Return (X, Y) of the center of cell containing provided text 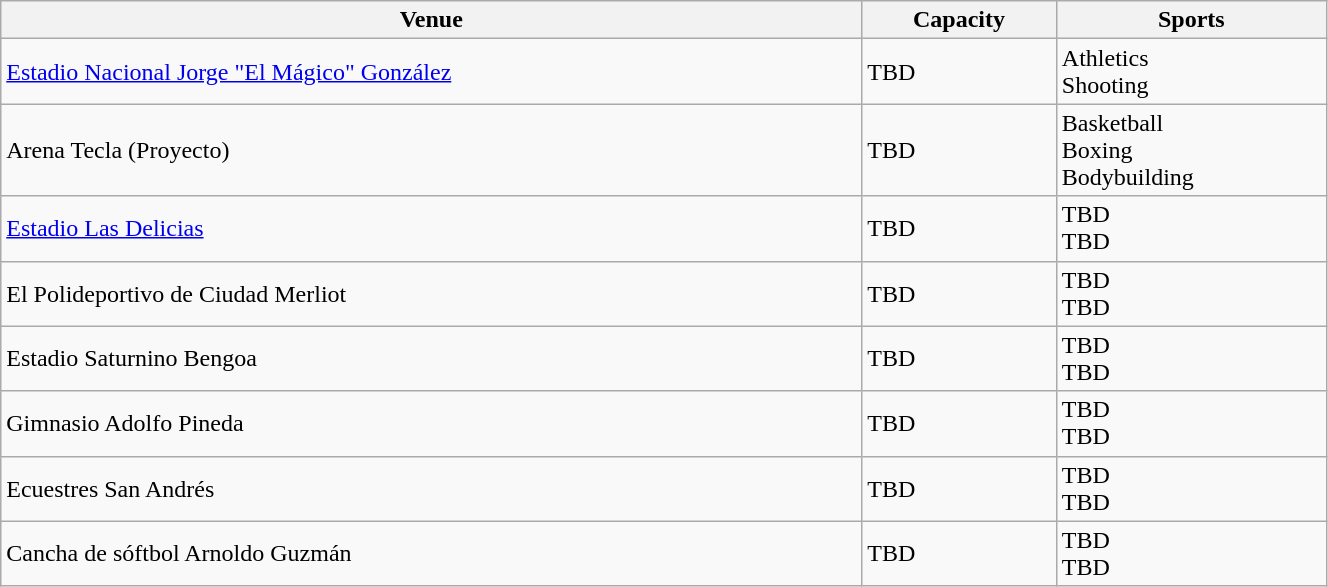
Ecuestres San Andrés (432, 488)
Capacity (960, 20)
Cancha de sóftbol Arnoldo Guzmán (432, 554)
Estadio Las Delicias (432, 228)
Athletics Shooting (1191, 72)
El Polideportivo de Ciudad Merliot (432, 294)
Sports (1191, 20)
Arena Tecla (Proyecto) (432, 150)
Basketball Boxing Bodybuilding (1191, 150)
Estadio Saturnino Bengoa (432, 358)
Gimnasio Adolfo Pineda (432, 424)
Venue (432, 20)
Estadio Nacional Jorge "El Mágico" González (432, 72)
